Search for the cell housing the specified text and yield its (X, Y) center coordinate. 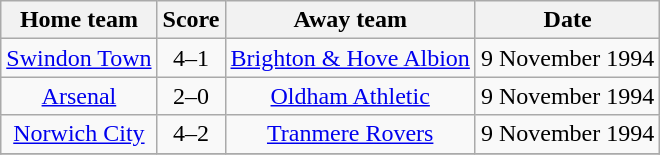
Arsenal (79, 96)
2–0 (191, 96)
Swindon Town (79, 58)
Tranmere Rovers (350, 134)
Score (191, 20)
4–2 (191, 134)
Norwich City (79, 134)
Home team (79, 20)
Oldham Athletic (350, 96)
4–1 (191, 58)
Away team (350, 20)
Date (567, 20)
Brighton & Hove Albion (350, 58)
